Detect which cell encompasses the target text, then output its (X, Y) center coordinate. 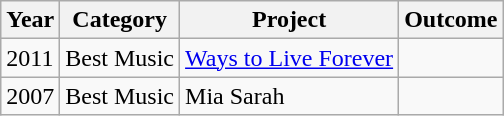
2011 (30, 58)
Ways to Live Forever (290, 58)
2007 (30, 96)
Project (290, 20)
Mia Sarah (290, 96)
Outcome (451, 20)
Category (120, 20)
Year (30, 20)
